Output the [X, Y] coordinate of the center of the cell containing the given text.  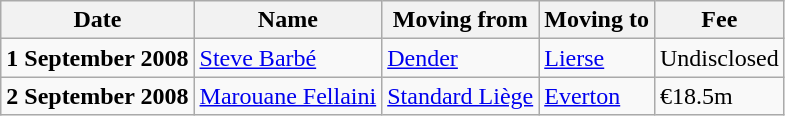
Standard Liège [460, 96]
Moving from [460, 20]
Fee [719, 20]
Date [98, 20]
Undisclosed [719, 58]
2 September 2008 [98, 96]
Lierse [597, 58]
Everton [597, 96]
Dender [460, 58]
Steve Barbé [288, 58]
Moving to [597, 20]
€18.5m [719, 96]
Name [288, 20]
1 September 2008 [98, 58]
Marouane Fellaini [288, 96]
